Pinpoint the cell where the given text exists, returning its [x, y] midpoint coordinate. 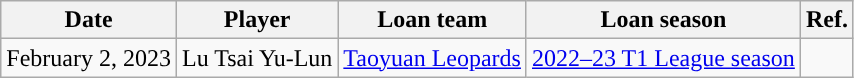
Date [89, 20]
February 2, 2023 [89, 58]
Loan season [663, 20]
Loan team [432, 20]
Taoyuan Leopards [432, 58]
2022–23 T1 League season [663, 58]
Ref. [826, 20]
Player [256, 20]
Lu Tsai Yu-Lun [256, 58]
